Identify which cell holds the provided text, then report its (x, y) central coordinate. 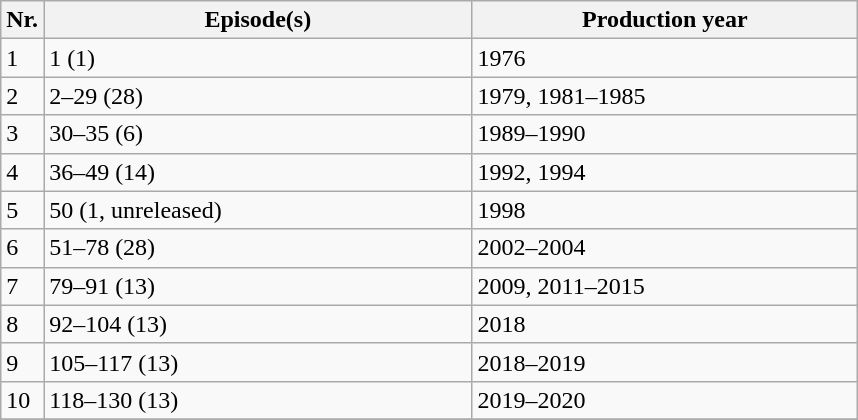
2–29 (28) (258, 96)
4 (22, 172)
Nr. (22, 20)
5 (22, 210)
2002–2004 (665, 248)
8 (22, 324)
9 (22, 362)
118–130 (13) (258, 400)
Episode(s) (258, 20)
7 (22, 286)
Production year (665, 20)
2018 (665, 324)
3 (22, 134)
92–104 (13) (258, 324)
51–78 (28) (258, 248)
1979, 1981–1985 (665, 96)
36–49 (14) (258, 172)
2 (22, 96)
2018–2019 (665, 362)
1998 (665, 210)
50 (1, unreleased) (258, 210)
2019–2020 (665, 400)
105–117 (13) (258, 362)
1992, 1994 (665, 172)
1 (22, 58)
30–35 (6) (258, 134)
1976 (665, 58)
79–91 (13) (258, 286)
10 (22, 400)
1989–1990 (665, 134)
1 (1) (258, 58)
2009, 2011–2015 (665, 286)
6 (22, 248)
